For the text-containing cell, return its midpoint in (x, y) coordinate format. 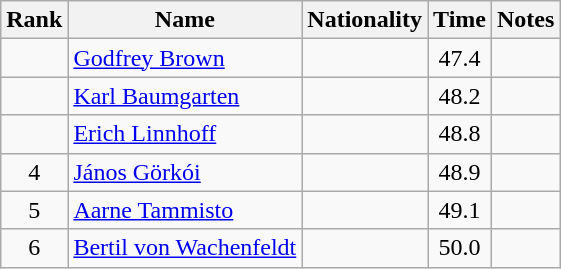
48.2 (460, 96)
Nationality (365, 20)
48.9 (460, 172)
Karl Baumgarten (185, 96)
Godfrey Brown (185, 58)
49.1 (460, 210)
Bertil von Wachenfeldt (185, 248)
Name (185, 20)
50.0 (460, 248)
Time (460, 20)
6 (34, 248)
Rank (34, 20)
47.4 (460, 58)
5 (34, 210)
Erich Linnhoff (185, 134)
Notes (526, 20)
48.8 (460, 134)
János Görkói (185, 172)
4 (34, 172)
Aarne Tammisto (185, 210)
